Detect which cell encompasses the target text, then output its (X, Y) center coordinate. 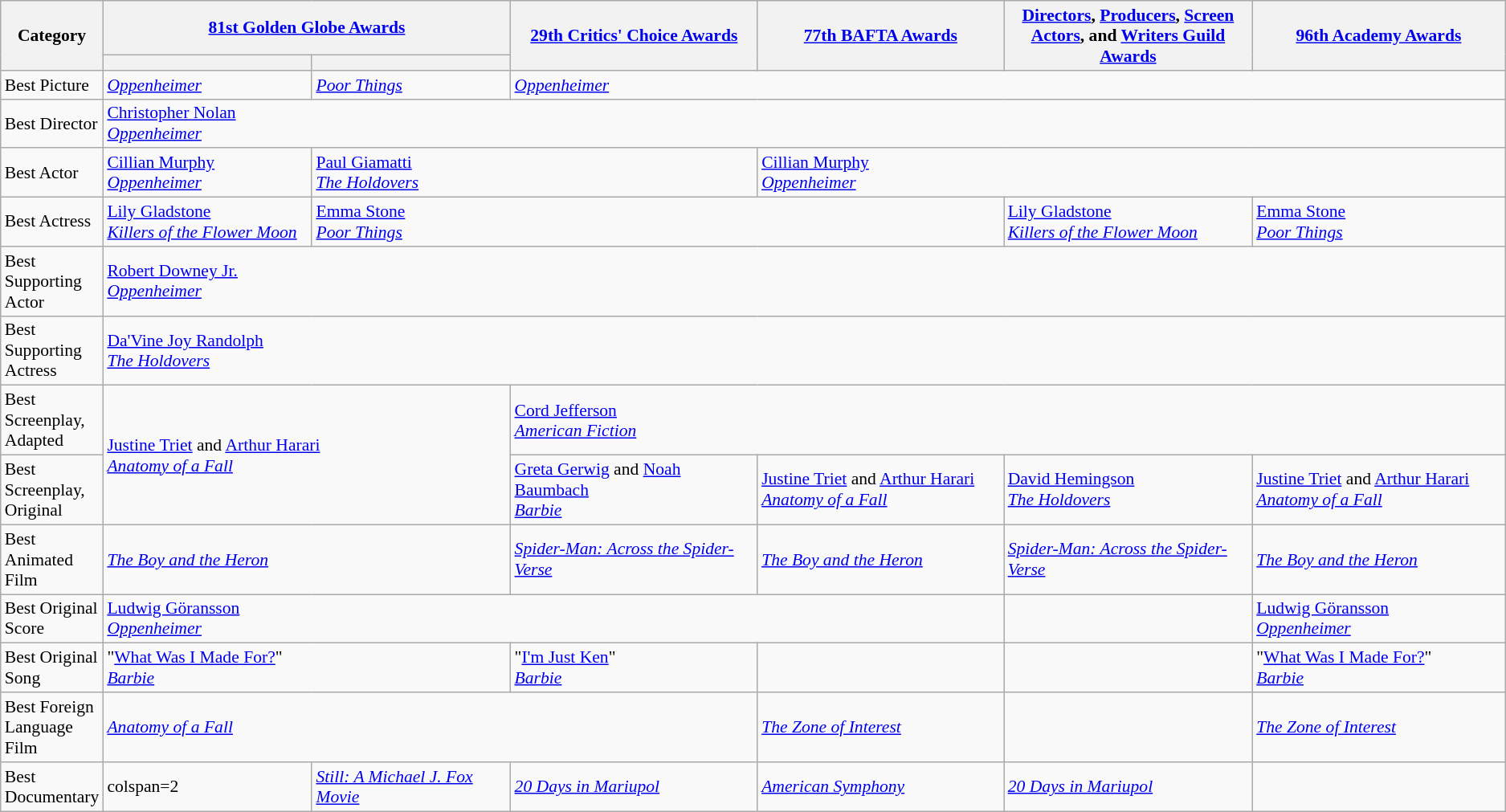
Anatomy of a Fall (431, 728)
Directors, Producers, Screen Actors, and Writers Guild Awards (1128, 35)
Best Picture (52, 85)
81st Golden Globe Awards (307, 27)
Greta Gerwig and Noah BaumbachBarbie (635, 490)
96th Academy Awards (1378, 35)
Cord JeffersonAmerican Fiction (1008, 421)
77th BAFTA Awards (880, 35)
Da'Vine Joy RandolphThe Holdovers (803, 350)
Category (52, 35)
Best Actress (52, 222)
Paul GiamattiThe Holdovers (535, 173)
David HemingsonThe Holdovers (1128, 490)
"I'm Just Ken" Barbie (635, 668)
Robert Downey Jr.Oppenheimer (803, 281)
colspan=2 (207, 787)
Christopher NolanOppenheimer (803, 124)
Best Director (52, 124)
Best Actor (52, 173)
Best Supporting Actor (52, 281)
Best Original Song (52, 668)
Best Animated Film (52, 559)
American Symphony (880, 787)
Best Supporting Actress (52, 350)
Best Original Score (52, 618)
Best Screenplay, Adapted (52, 421)
Poor Things (411, 85)
Best Documentary (52, 787)
29th Critics' Choice Awards (635, 35)
Best Foreign Language Film (52, 728)
Best Screenplay, Original (52, 490)
Still: A Michael J. Fox Movie (411, 787)
